Return (x, y) of the center of cell containing provided text 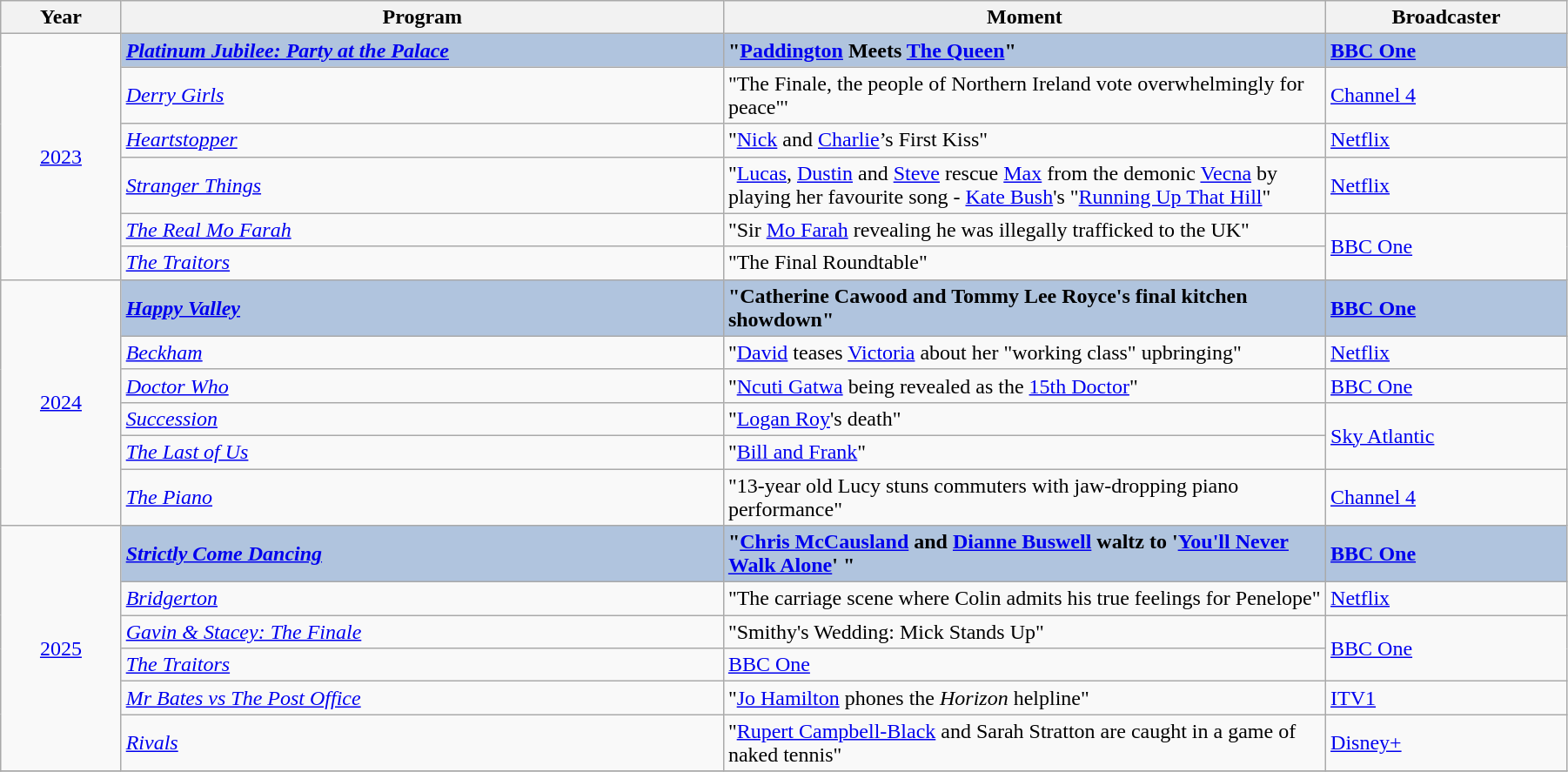
"The carriage scene where Colin admits his true feelings for Penelope" (1024, 599)
"Rupert Campbell-Black and Sarah Stratton are caught in a game of naked tennis" (1024, 743)
Doctor Who (422, 386)
Disney+ (1446, 743)
"Smithy's Wedding: Mick Stands Up" (1024, 632)
"Sir Mo Farah revealing he was illegally trafficked to the UK" (1024, 230)
"13-year old Lucy stuns commuters with jaw-dropping piano performance" (1024, 496)
Platinum Jubilee: Party at the Palace (422, 50)
Gavin & Stacey: The Finale (422, 632)
"Catherine Cawood and Tommy Lee Royce's final kitchen showdown" (1024, 308)
2024 (61, 402)
Bridgerton (422, 599)
"Paddington Meets The Queen" (1024, 50)
Broadcaster (1446, 17)
Beckham (422, 352)
Rivals (422, 743)
Derry Girls (422, 96)
Heartstopper (422, 140)
The Piano (422, 496)
"Logan Roy's death" (1024, 419)
Stranger Things (422, 185)
"The Final Roundtable" (1024, 263)
"Ncuti Gatwa being revealed as the 15th Doctor" (1024, 386)
"Lucas, Dustin and Steve rescue Max from the demonic Vecna by playing her favourite song - Kate Bush's "Running Up That Hill" (1024, 185)
"Bill and Frank" (1024, 452)
"Nick and Charlie’s First Kiss" (1024, 140)
"Chris McCausland and Dianne Buswell waltz to 'You'll Never Walk Alone' " (1024, 554)
2023 (61, 157)
Happy Valley (422, 308)
Year (61, 17)
Moment (1024, 17)
Strictly Come Dancing (422, 554)
Sky Atlantic (1446, 435)
The Real Mo Farah (422, 230)
Mr Bates vs The Post Office (422, 698)
Succession (422, 419)
"Jo Hamilton phones the Horizon helpline" (1024, 698)
"David teases Victoria about her "working class" upbringing" (1024, 352)
ITV1 (1446, 698)
Program (422, 17)
The Last of Us (422, 452)
2025 (61, 648)
"The Finale, the people of Northern Ireland vote overwhelmingly for peace"' (1024, 96)
